Identify which cell holds the provided text, then report its [x, y] central coordinate. 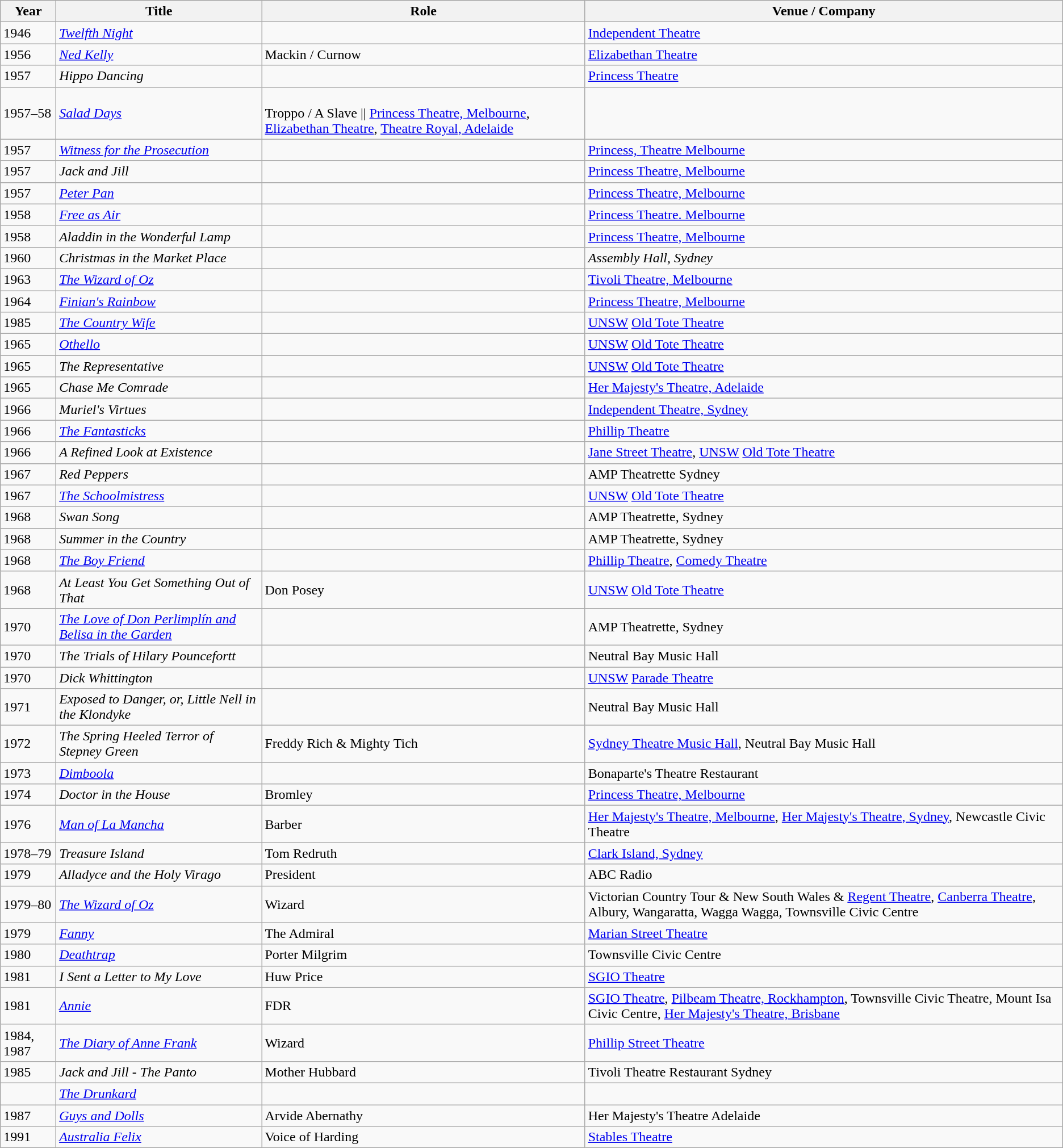
Aladdin in the Wonderful Lamp [159, 236]
1964 [28, 301]
Mackin / Curnow [424, 55]
Mother Hubbard [424, 1072]
Princess Theatre [823, 76]
Elizabethan Theatre [823, 55]
Tivoli Theatre, Melbourne [823, 279]
The Spring Heeled Terror of Stepney Green [159, 744]
Independent Theatre, Sydney [823, 409]
Huw Price [424, 977]
Porter Milgrim [424, 955]
Witness for the Prosecution [159, 150]
Dimboola [159, 773]
Princess, Theatre Melbourne [823, 150]
1960 [28, 258]
Chase Me Comrade [159, 388]
Marian Street Theatre [823, 933]
Tom Redruth [424, 853]
Peter Pan [159, 193]
The Drunkard [159, 1093]
Treasure Island [159, 853]
The Schoolmistress [159, 496]
The Representative [159, 366]
Stables Theatre [823, 1137]
1979–80 [28, 904]
At Least You Get Something Out of That [159, 589]
1991 [28, 1137]
Assembly Hall, Sydney [823, 258]
Independent Theatre [823, 33]
Troppo / A Slave || Princess Theatre, Melbourne, Elizabethan Theatre, Theatre Royal, Adelaide [424, 113]
1974 [28, 795]
The Fantasticks [159, 431]
Arvide Abernathy [424, 1116]
A Refined Look at Existence [159, 453]
Title [159, 11]
1956 [28, 55]
Don Posey [424, 589]
Exposed to Danger, or, Little Nell in the Klondyke [159, 707]
Othello [159, 345]
Salad Days [159, 113]
Jack and Jill - The Panto [159, 1072]
UNSW Parade Theatre [823, 677]
Ned Kelly [159, 55]
Guys and Dolls [159, 1116]
Her Majesty's Theatre, Melbourne, Her Majesty's Theatre, Sydney, Newcastle Civic Theatre [823, 824]
Role [424, 11]
Princess Theatre. Melbourne [823, 215]
AMP Theatrette Sydney [823, 474]
Finian's Rainbow [159, 301]
The Diary of Anne Frank [159, 1042]
Jack and Jill [159, 171]
Red Peppers [159, 474]
1971 [28, 707]
1987 [28, 1116]
1946 [28, 33]
Muriel's Virtues [159, 409]
Fanny [159, 933]
Phillip Theatre [823, 431]
Summer in the Country [159, 539]
Dick Whittington [159, 677]
Sydney Theatre Music Hall, Neutral Bay Music Hall [823, 744]
Twelfth Night [159, 33]
Christmas in the Market Place [159, 258]
Annie [159, 1006]
Phillip Theatre, Comedy Theatre [823, 560]
SGIO Theatre, Pilbeam Theatre, Rockhampton, Townsville Civic Theatre, Mount Isa Civic Centre, Her Majesty's Theatre, Brisbane [823, 1006]
SGIO Theatre [823, 977]
Venue / Company [823, 11]
Jane Street Theatre, UNSW Old Tote Theatre [823, 453]
FDR [424, 1006]
Year [28, 11]
The Country Wife [159, 323]
The Admiral [424, 933]
Townsville Civic Centre [823, 955]
Deathtrap [159, 955]
1973 [28, 773]
Swan Song [159, 517]
Barber [424, 824]
1978–79 [28, 853]
Voice of Harding [424, 1137]
The Love of Don Perlimplín and Belisa in the Garden [159, 627]
Clark Island, Sydney [823, 853]
Tivoli Theatre Restaurant Sydney [823, 1072]
President [424, 875]
The Boy Friend [159, 560]
Her Majesty's Theatre, Adelaide [823, 388]
Bromley [424, 795]
1957–58 [28, 113]
Freddy Rich & Mighty Tich [424, 744]
1963 [28, 279]
Hippo Dancing [159, 76]
Alladyce and the Holy Virago [159, 875]
1980 [28, 955]
Victorian Country Tour & New South Wales & Regent Theatre, Canberra Theatre, Albury, Wangaratta, Wagga Wagga, Townsville Civic Centre [823, 904]
ABC Radio [823, 875]
Phillip Street Theatre [823, 1042]
Her Majesty's Theatre Adelaide [823, 1116]
1972 [28, 744]
1984, 1987 [28, 1042]
Bonaparte's Theatre Restaurant [823, 773]
Man of La Mancha [159, 824]
Doctor in the House [159, 795]
1976 [28, 824]
The Trials of Hilary Pouncefortt [159, 656]
Free as Air [159, 215]
Australia Felix [159, 1137]
I Sent a Letter to My Love [159, 977]
